Capture the cell that displays the provided text and extract its [X, Y] central coordinate. 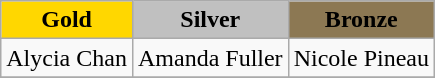
Amanda Fuller [210, 58]
Silver [210, 20]
Nicole Pineau [361, 58]
Bronze [361, 20]
Gold [67, 20]
Alycia Chan [67, 58]
